From the cell containing the given text, extract its center point as [x, y] coordinate. 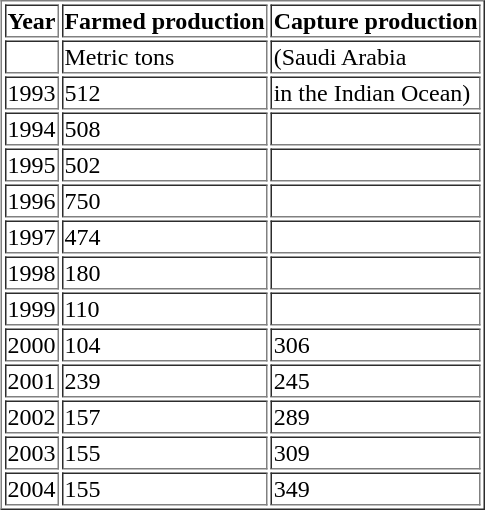
Metric tons [164, 56]
1996 [31, 200]
349 [376, 488]
1993 [31, 92]
309 [376, 452]
502 [164, 164]
Capture production [376, 20]
512 [164, 92]
2000 [31, 344]
289 [376, 416]
750 [164, 200]
180 [164, 272]
239 [164, 380]
110 [164, 308]
474 [164, 236]
1998 [31, 272]
1995 [31, 164]
2004 [31, 488]
1994 [31, 128]
104 [164, 344]
1997 [31, 236]
2001 [31, 380]
2003 [31, 452]
(Saudi Arabia [376, 56]
306 [376, 344]
2002 [31, 416]
245 [376, 380]
Farmed production [164, 20]
1999 [31, 308]
in the Indian Ocean) [376, 92]
157 [164, 416]
Year [31, 20]
508 [164, 128]
